For the text-containing cell, return its midpoint in (X, Y) coordinate format. 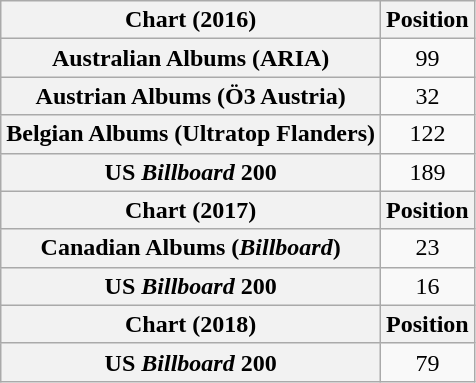
79 (428, 362)
32 (428, 96)
Austrian Albums (Ö3 Austria) (191, 96)
Canadian Albums (Billboard) (191, 248)
189 (428, 172)
Australian Albums (ARIA) (191, 58)
122 (428, 134)
99 (428, 58)
Chart (2016) (191, 20)
23 (428, 248)
Belgian Albums (Ultratop Flanders) (191, 134)
Chart (2017) (191, 210)
16 (428, 286)
Chart (2018) (191, 324)
